Output the [x, y] coordinate of the center of the cell containing the given text.  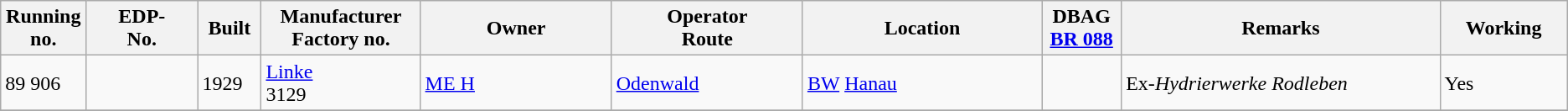
Owner [516, 29]
BW Hanau [921, 82]
ME H [516, 82]
89 906 [44, 82]
Runningno. [44, 29]
OperatorRoute [707, 29]
Location [921, 29]
EDP-No. [142, 29]
ManufacturerFactory no. [341, 29]
Ex-Hydrierwerke Rodleben [1281, 82]
Odenwald [707, 82]
Yes [1504, 82]
Working [1504, 29]
DBAGBR 088 [1082, 29]
Built [230, 29]
Linke3129 [341, 82]
Remarks [1281, 29]
1929 [230, 82]
